Determine the [x, y] coordinate at the center of the cell enclosing the given text.  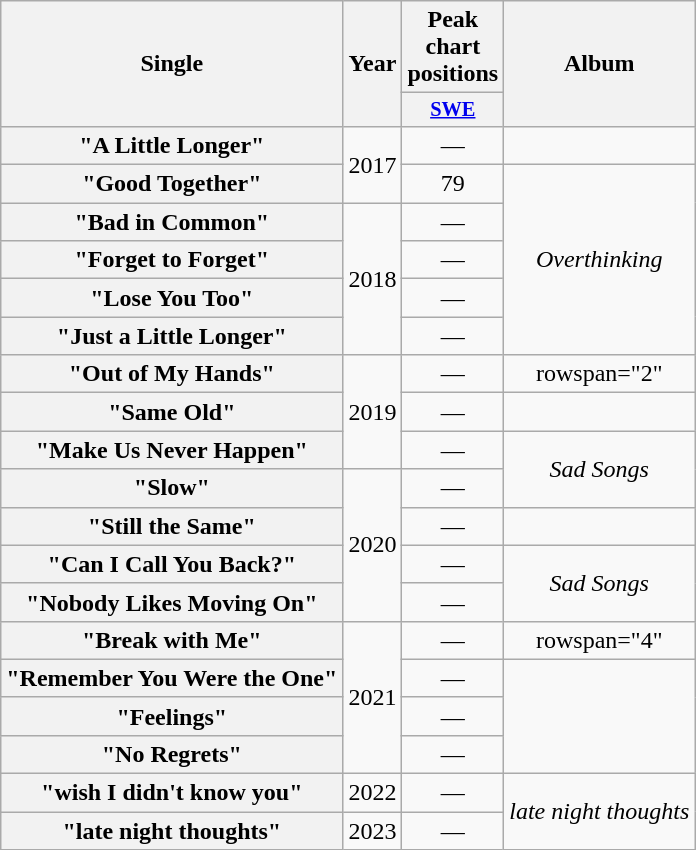
late night thoughts [600, 812]
"Same Old" [172, 412]
2020 [372, 545]
"Slow" [172, 488]
"Good Together" [172, 184]
2017 [372, 164]
"Make Us Never Happen" [172, 450]
"Bad in Common" [172, 222]
2019 [372, 412]
"Break with Me" [172, 640]
"Can I Call You Back?" [172, 564]
Single [172, 64]
Peak chart positions [453, 47]
"Remember You Were the One" [172, 678]
2021 [372, 697]
Year [372, 64]
"Out of My Hands" [172, 374]
2022 [372, 793]
"Forget to Forget" [172, 260]
"Nobody Likes Moving On" [172, 602]
"Just a Little Longer" [172, 336]
rowspan="2" [600, 374]
Overthinking [600, 260]
2023 [372, 831]
SWE [453, 110]
"Lose You Too" [172, 298]
"Still the Same" [172, 526]
rowspan="4" [600, 640]
2018 [372, 279]
Album [600, 64]
"No Regrets" [172, 754]
79 [453, 184]
"Feelings" [172, 716]
"A Little Longer" [172, 145]
"late night thoughts" [172, 831]
"wish I didn't know you" [172, 793]
